Scan for the cell matching the given text and deliver its [x, y] coordinate at center. 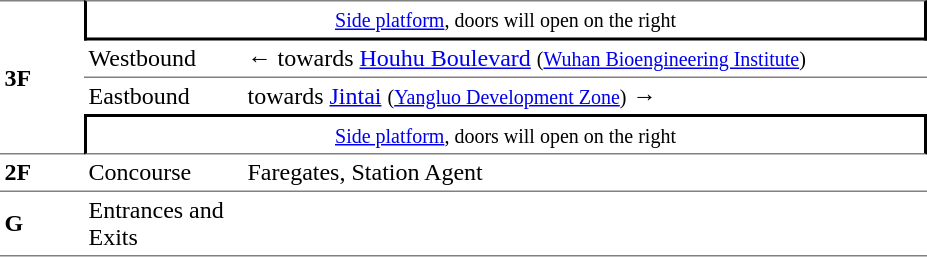
G [42, 224]
Entrances and Exits [164, 224]
Concourse [164, 173]
← towards Houhu Boulevard (Wuhan Bioengineering Institute) [585, 58]
3F [42, 77]
Westbound [164, 58]
2F [42, 173]
Eastbound [164, 95]
Faregates, Station Agent [585, 173]
towards Jintai (Yangluo Development Zone) → [585, 95]
